From the cell containing the given text, extract its center point as [X, Y] coordinate. 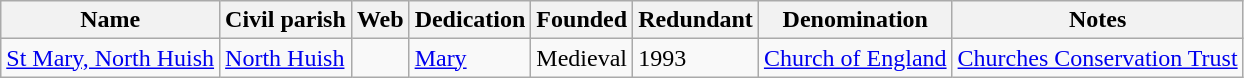
Civil parish [286, 20]
St Mary, North Huish [110, 58]
Medieval [582, 58]
Redundant [696, 20]
Church of England [855, 58]
Mary [470, 58]
1993 [696, 58]
Notes [1098, 20]
Churches Conservation Trust [1098, 58]
Founded [582, 20]
Denomination [855, 20]
North Huish [286, 58]
Web [380, 20]
Name [110, 20]
Dedication [470, 20]
